Extract the [X, Y] coordinate from the center of the cell holding the provided text.  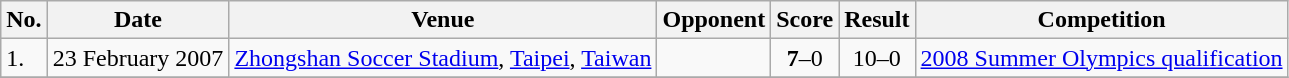
Venue [443, 20]
Zhongshan Soccer Stadium, Taipei, Taiwan [443, 58]
7–0 [805, 58]
1. [24, 58]
Score [805, 20]
23 February 2007 [138, 58]
Date [138, 20]
No. [24, 20]
10–0 [877, 58]
Opponent [714, 20]
Result [877, 20]
Competition [1102, 20]
2008 Summer Olympics qualification [1102, 58]
